Capture the cell that displays the provided text and extract its (X, Y) central coordinate. 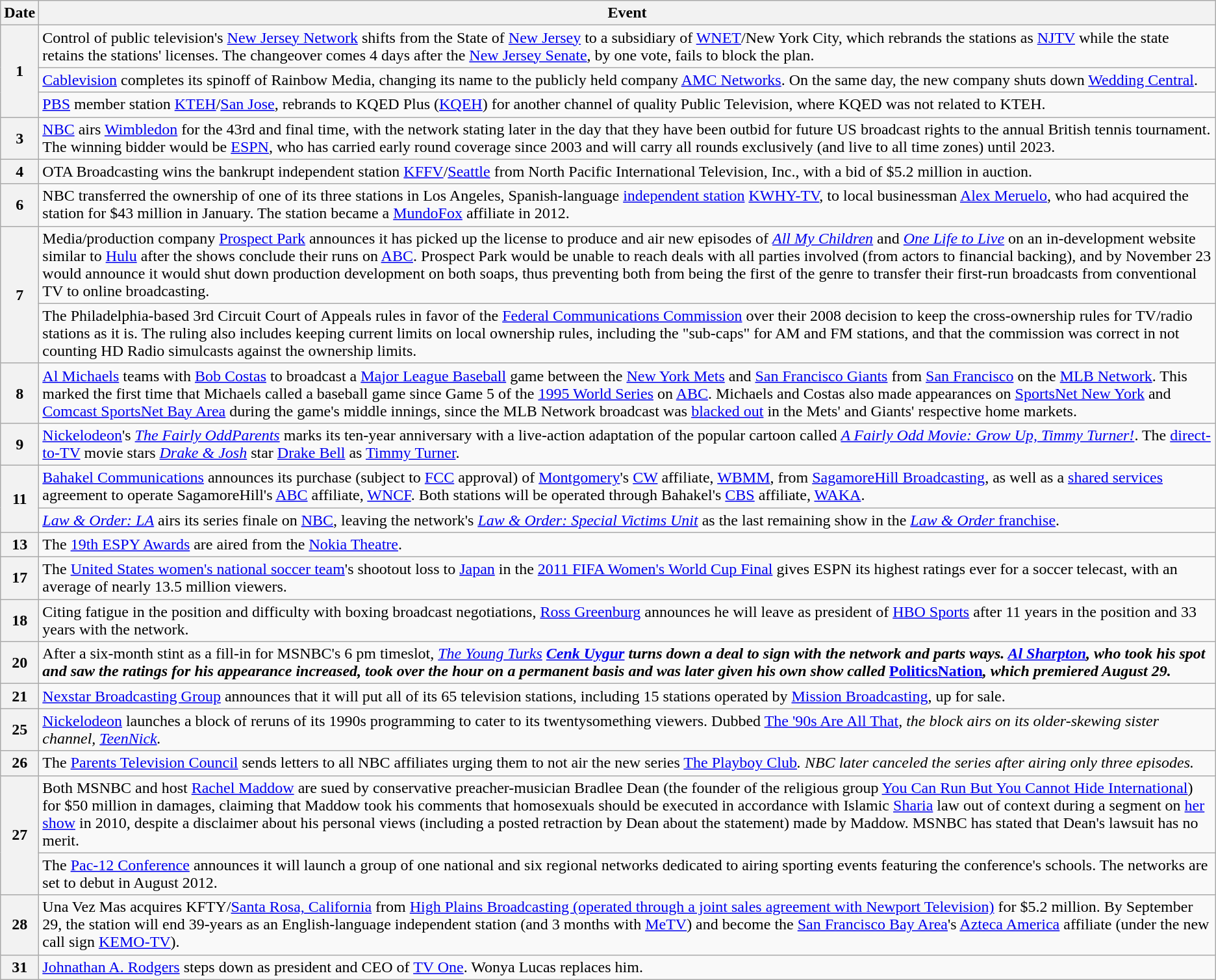
The 19th ESPY Awards are aired from the Nokia Theatre. (627, 545)
20 (19, 662)
Event (627, 13)
18 (19, 621)
6 (19, 205)
25 (19, 730)
31 (19, 967)
17 (19, 578)
3 (19, 138)
9 (19, 444)
7 (19, 295)
26 (19, 763)
Date (19, 13)
8 (19, 393)
Johnathan A. Rodgers steps down as president and CEO of TV One. Wonya Lucas replaces him. (627, 967)
11 (19, 499)
28 (19, 925)
PBS member station KTEH/San Jose, rebrands to KQED Plus (KQEH) for another channel of quality Public Television, where KQED was not related to KTEH. (627, 105)
4 (19, 171)
1 (19, 71)
27 (19, 835)
13 (19, 545)
21 (19, 696)
